Identify which cell holds the provided text, then report its (x, y) central coordinate. 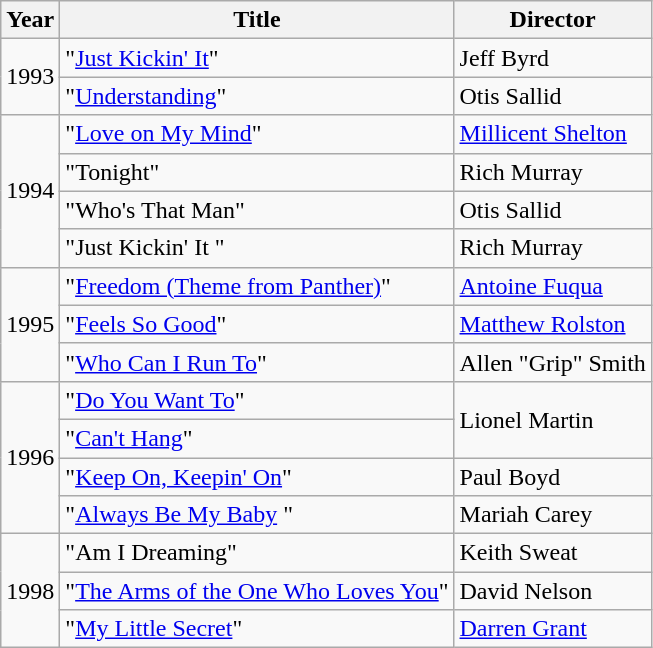
Director (552, 20)
Darren Grant (552, 629)
Title (257, 20)
1994 (30, 191)
Year (30, 20)
Lionel Martin (552, 419)
"Feels So Good" (257, 324)
"Am I Dreaming" (257, 553)
Jeff Byrd (552, 58)
"The Arms of the One Who Loves You" (257, 591)
"Always Be My Baby " (257, 515)
Mariah Carey (552, 515)
"Tonight" (257, 172)
"Love on My Mind" (257, 134)
Matthew Rolston (552, 324)
Keith Sweat (552, 553)
"My Little Secret" (257, 629)
1995 (30, 324)
"Who Can I Run To" (257, 362)
1998 (30, 591)
"Do You Want To" (257, 400)
"Understanding" (257, 96)
David Nelson (552, 591)
"Just Kickin' It" (257, 58)
"Can't Hang" (257, 438)
"Freedom (Theme from Panther)" (257, 286)
"Keep On, Keepin' On" (257, 477)
Allen "Grip" Smith (552, 362)
Millicent Shelton (552, 134)
1996 (30, 457)
"Who's That Man" (257, 210)
"Just Kickin' It " (257, 248)
Paul Boyd (552, 477)
Antoine Fuqua (552, 286)
1993 (30, 77)
